Search for the cell housing the specified text and yield its (X, Y) center coordinate. 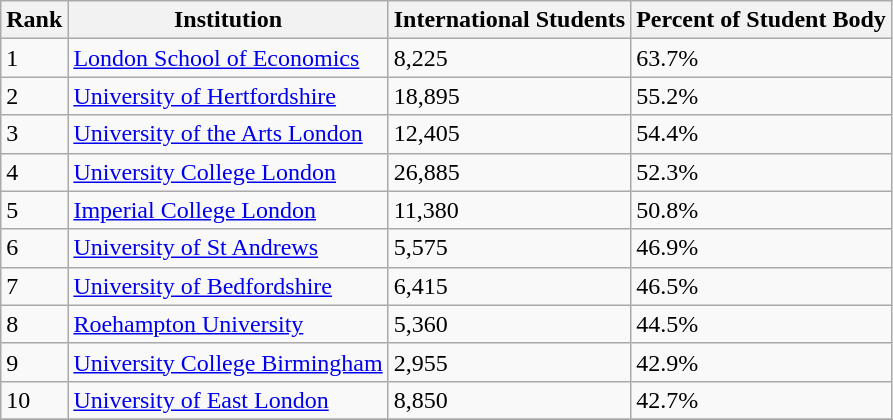
50.8% (762, 210)
11,380 (509, 210)
1 (34, 58)
6,415 (509, 286)
18,895 (509, 96)
Percent of Student Body (762, 20)
54.4% (762, 134)
8,850 (509, 400)
University of East London (228, 400)
12,405 (509, 134)
46.5% (762, 286)
2 (34, 96)
42.9% (762, 362)
3 (34, 134)
Rank (34, 20)
46.9% (762, 248)
Institution (228, 20)
8 (34, 324)
University of St Andrews (228, 248)
University of Hertfordshire (228, 96)
Roehampton University (228, 324)
55.2% (762, 96)
5,360 (509, 324)
52.3% (762, 172)
10 (34, 400)
8,225 (509, 58)
5,575 (509, 248)
University of the Arts London (228, 134)
42.7% (762, 400)
2,955 (509, 362)
5 (34, 210)
University College London (228, 172)
University of Bedfordshire (228, 286)
London School of Economics (228, 58)
4 (34, 172)
6 (34, 248)
7 (34, 286)
9 (34, 362)
International Students (509, 20)
63.7% (762, 58)
Imperial College London (228, 210)
26,885 (509, 172)
44.5% (762, 324)
University College Birmingham (228, 362)
